Identify which cell holds the provided text, then report its (x, y) central coordinate. 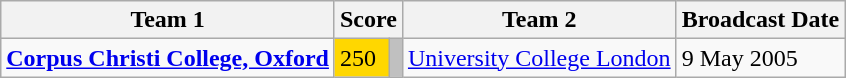
Broadcast Date (760, 20)
Team 1 (168, 20)
Score (368, 20)
250 (362, 58)
University College London (539, 58)
Corpus Christi College, Oxford (168, 58)
Team 2 (539, 20)
9 May 2005 (760, 58)
